For the text-containing cell, return its midpoint in (X, Y) coordinate format. 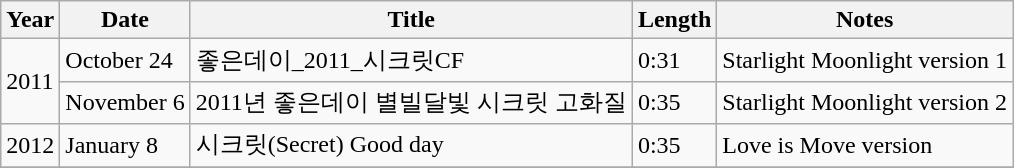
Love is Move version (865, 146)
Starlight Moonlight version 1 (865, 60)
Title (411, 20)
Starlight Moonlight version 2 (865, 102)
0:31 (674, 60)
Date (125, 20)
Length (674, 20)
2012 (30, 146)
January 8 (125, 146)
Notes (865, 20)
November 6 (125, 102)
2011 (30, 82)
Year (30, 20)
October 24 (125, 60)
시크릿(Secret) Good day (411, 146)
좋은데이_2011_시크릿CF (411, 60)
2011년 좋은데이 별빌달빛 시크릿 고화질 (411, 102)
